For the text-containing cell, return its midpoint in (x, y) coordinate format. 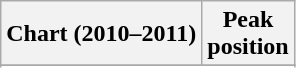
Peakposition (248, 34)
Chart (2010–2011) (102, 34)
